Provide the (x, y) coordinate of the cell's center where the given text is located.  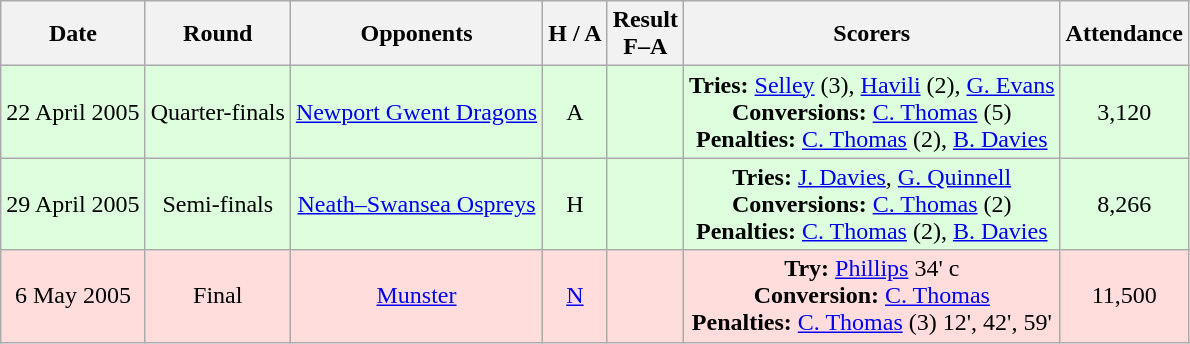
H (575, 204)
22 April 2005 (73, 112)
Tries: J. Davies, G. QuinnellConversions: C. Thomas (2)Penalties: C. Thomas (2), B. Davies (872, 204)
Quarter-finals (218, 112)
Semi-finals (218, 204)
Munster (416, 296)
6 May 2005 (73, 296)
29 April 2005 (73, 204)
11,500 (1124, 296)
N (575, 296)
Opponents (416, 34)
Tries: Selley (3), Havili (2), G. EvansConversions: C. Thomas (5)Penalties: C. Thomas (2), B. Davies (872, 112)
Final (218, 296)
ResultF–A (645, 34)
3,120 (1124, 112)
H / A (575, 34)
Scorers (872, 34)
Neath–Swansea Ospreys (416, 204)
8,266 (1124, 204)
Newport Gwent Dragons (416, 112)
Attendance (1124, 34)
Round (218, 34)
A (575, 112)
Try: Phillips 34' cConversion: C. ThomasPenalties: C. Thomas (3) 12', 42', 59' (872, 296)
Date (73, 34)
